Output the (X, Y) coordinate of the center of the cell containing the given text.  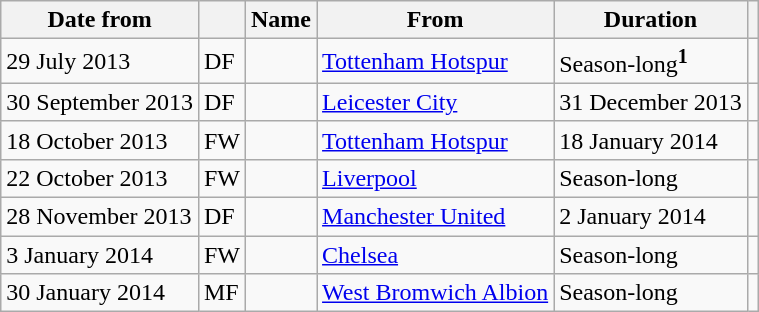
18 January 2014 (651, 140)
MF (222, 293)
Liverpool (436, 178)
Manchester United (436, 217)
Chelsea (436, 255)
30 January 2014 (100, 293)
31 December 2013 (651, 102)
29 July 2013 (100, 62)
18 October 2013 (100, 140)
2 January 2014 (651, 217)
From (436, 20)
30 September 2013 (100, 102)
Date from (100, 20)
3 January 2014 (100, 255)
22 October 2013 (100, 178)
Leicester City (436, 102)
Name (282, 20)
West Bromwich Albion (436, 293)
Duration (651, 20)
28 November 2013 (100, 217)
Season-long1 (651, 62)
